Return (X, Y) of the center of cell containing provided text 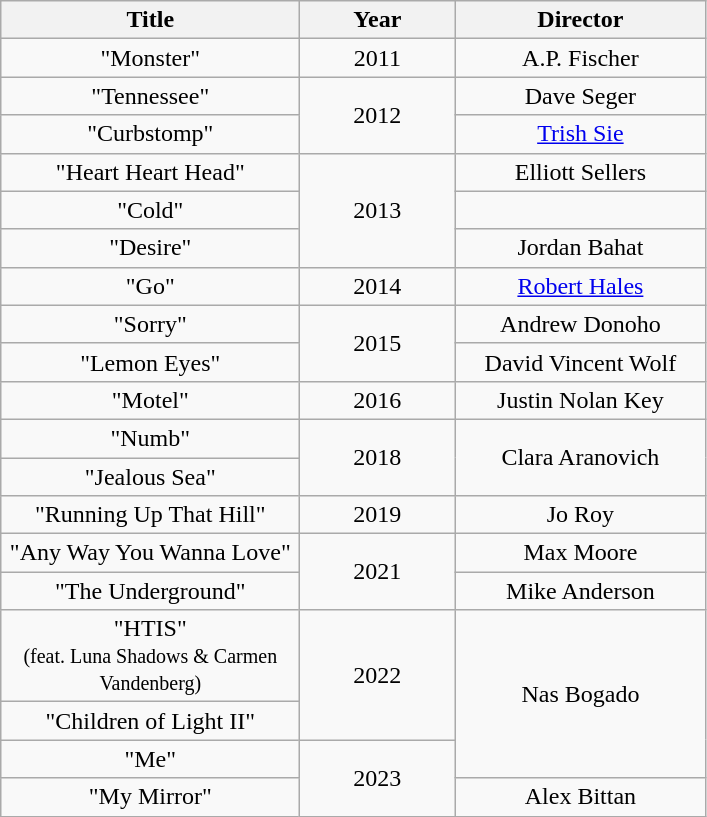
"Numb" (150, 438)
"Go" (150, 286)
Justin Nolan Key (580, 400)
"HTIS"(feat. Luna Shadows & Carmen Vandenberg) (150, 656)
2022 (378, 675)
"Motel" (150, 400)
Jordan Bahat (580, 248)
2021 (378, 572)
A.P. Fischer (580, 58)
Andrew Donoho (580, 324)
Robert Hales (580, 286)
"Running Up That Hill" (150, 515)
2013 (378, 210)
2019 (378, 515)
"Sorry" (150, 324)
Dave Seger (580, 96)
"Desire" (150, 248)
Year (378, 20)
"Monster" (150, 58)
"Jealous Sea" (150, 477)
2011 (378, 58)
Title (150, 20)
"Me" (150, 759)
"Heart Heart Head" (150, 172)
"The Underground" (150, 591)
2015 (378, 343)
2016 (378, 400)
Clara Aranovich (580, 457)
2023 (378, 778)
2018 (378, 457)
"My Mirror" (150, 797)
"Lemon Eyes" (150, 362)
Mike Anderson (580, 591)
"Tennessee" (150, 96)
"Curbstomp" (150, 134)
"Cold" (150, 210)
Max Moore (580, 553)
David Vincent Wolf (580, 362)
Trish Sie (580, 134)
Elliott Sellers (580, 172)
2012 (378, 115)
Alex Bittan (580, 797)
"Any Way You Wanna Love" (150, 553)
Director (580, 20)
Jo Roy (580, 515)
"Children of Light II" (150, 721)
2014 (378, 286)
Nas Bogado (580, 694)
